Determine the (x, y) coordinate at the center of the cell enclosing the given text.  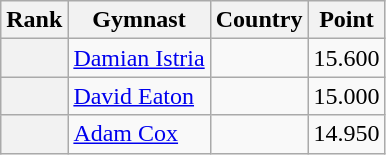
Damian Istria (139, 58)
Gymnast (139, 20)
Point (346, 20)
Adam Cox (139, 134)
Rank (34, 20)
15.000 (346, 96)
David Eaton (139, 96)
Country (259, 20)
15.600 (346, 58)
14.950 (346, 134)
